Scan for the cell matching the given text and deliver its (x, y) coordinate at center. 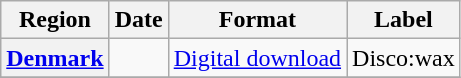
Denmark (55, 58)
Digital download (257, 58)
Date (138, 20)
Disco:wax (404, 58)
Format (257, 20)
Label (404, 20)
Region (55, 20)
